For the text-containing cell, return its midpoint in (x, y) coordinate format. 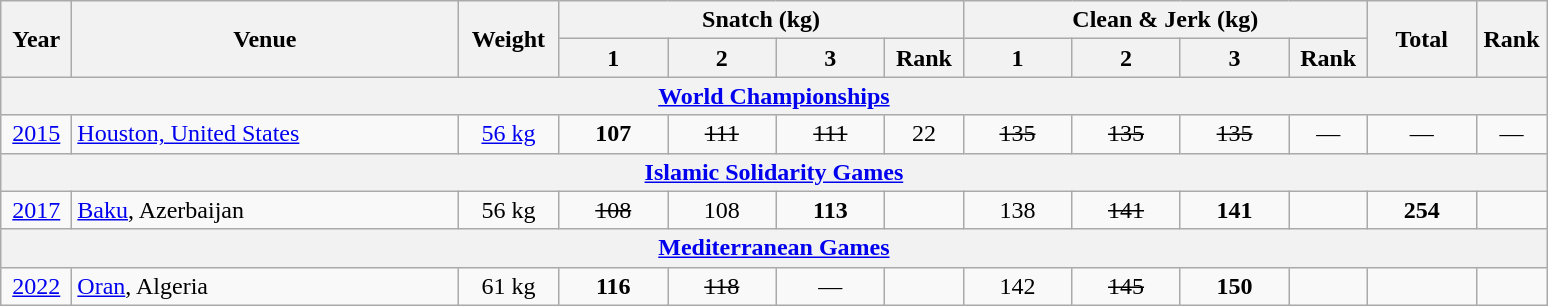
Islamic Solidarity Games (774, 172)
Weight (508, 39)
Baku, Azerbaijan (265, 210)
Snatch (kg) (761, 20)
Houston, United States (265, 134)
107 (614, 134)
Venue (265, 39)
22 (924, 134)
2022 (36, 286)
150 (1234, 286)
138 (1018, 210)
61 kg (508, 286)
Year (36, 39)
2015 (36, 134)
254 (1422, 210)
World Championships (774, 96)
145 (1126, 286)
142 (1018, 286)
Oran, Algeria (265, 286)
113 (830, 210)
116 (614, 286)
2017 (36, 210)
Clean & Jerk (kg) (1165, 20)
Mediterranean Games (774, 248)
Total (1422, 39)
118 (722, 286)
